Find where the given text appears and provide that cell's center as (x, y) coordinate. 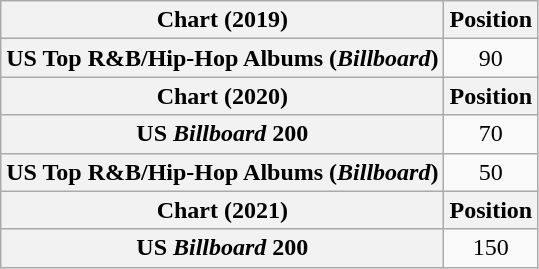
50 (491, 172)
Chart (2021) (222, 210)
Chart (2020) (222, 96)
Chart (2019) (222, 20)
70 (491, 134)
150 (491, 248)
90 (491, 58)
